Return (X, Y) of the center of cell containing provided text 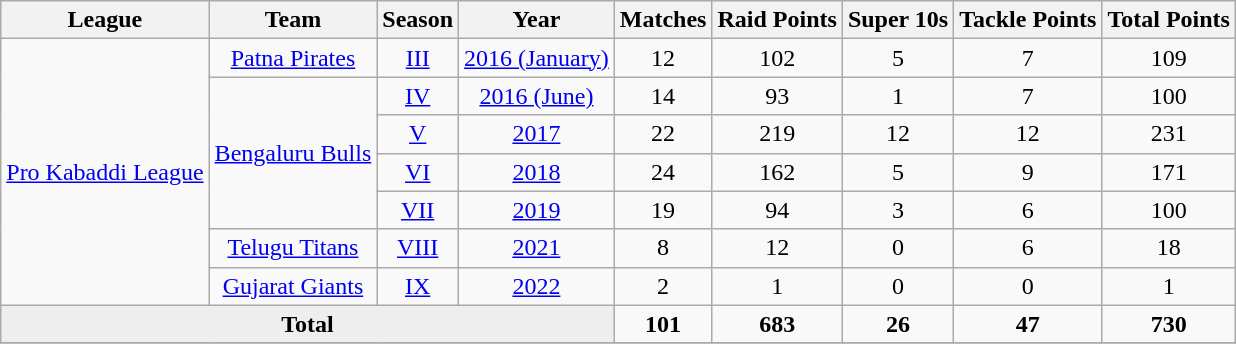
Season (418, 20)
VII (418, 210)
683 (777, 324)
VIII (418, 248)
League (105, 20)
2019 (537, 210)
IV (418, 96)
Total (308, 324)
8 (663, 248)
2021 (537, 248)
2 (663, 286)
3 (898, 210)
730 (1169, 324)
Total Points (1169, 20)
Patna Pirates (293, 58)
101 (663, 324)
22 (663, 134)
III (418, 58)
24 (663, 172)
219 (777, 134)
94 (777, 210)
2022 (537, 286)
IX (418, 286)
102 (777, 58)
18 (1169, 248)
Raid Points (777, 20)
Pro Kabaddi League (105, 172)
2017 (537, 134)
231 (1169, 134)
Year (537, 20)
2018 (537, 172)
VI (418, 172)
26 (898, 324)
Super 10s (898, 20)
2016 (January) (537, 58)
Team (293, 20)
93 (777, 96)
9 (1028, 172)
V (418, 134)
Bengaluru Bulls (293, 153)
Tackle Points (1028, 20)
Matches (663, 20)
Gujarat Giants (293, 286)
162 (777, 172)
Telugu Titans (293, 248)
47 (1028, 324)
171 (1169, 172)
19 (663, 210)
14 (663, 96)
2016 (June) (537, 96)
109 (1169, 58)
